Extract the (X, Y) coordinate from the center of the cell holding the provided text.  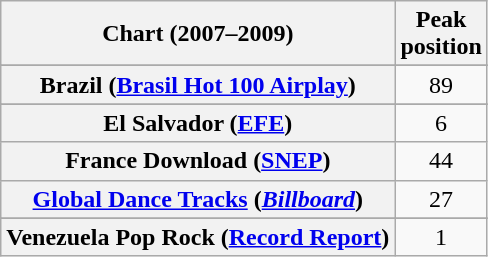
44 (441, 161)
Brazil (Brasil Hot 100 Airplay) (198, 85)
Venezuela Pop Rock (Record Report) (198, 237)
France Download (SNEP) (198, 161)
Peakposition (441, 34)
El Salvador (EFE) (198, 123)
27 (441, 199)
6 (441, 123)
Global Dance Tracks (Billboard) (198, 199)
1 (441, 237)
89 (441, 85)
Chart (2007–2009) (198, 34)
